Output the (x, y) coordinate of the center of the cell containing the given text.  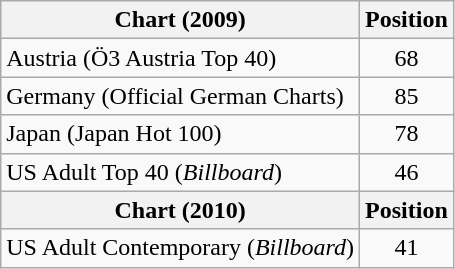
85 (407, 96)
Chart (2009) (180, 20)
Austria (Ö3 Austria Top 40) (180, 58)
Japan (Japan Hot 100) (180, 134)
68 (407, 58)
46 (407, 172)
Germany (Official German Charts) (180, 96)
78 (407, 134)
US Adult Top 40 (Billboard) (180, 172)
US Adult Contemporary (Billboard) (180, 248)
41 (407, 248)
Chart (2010) (180, 210)
